For the text-containing cell, return its midpoint in [X, Y] coordinate format. 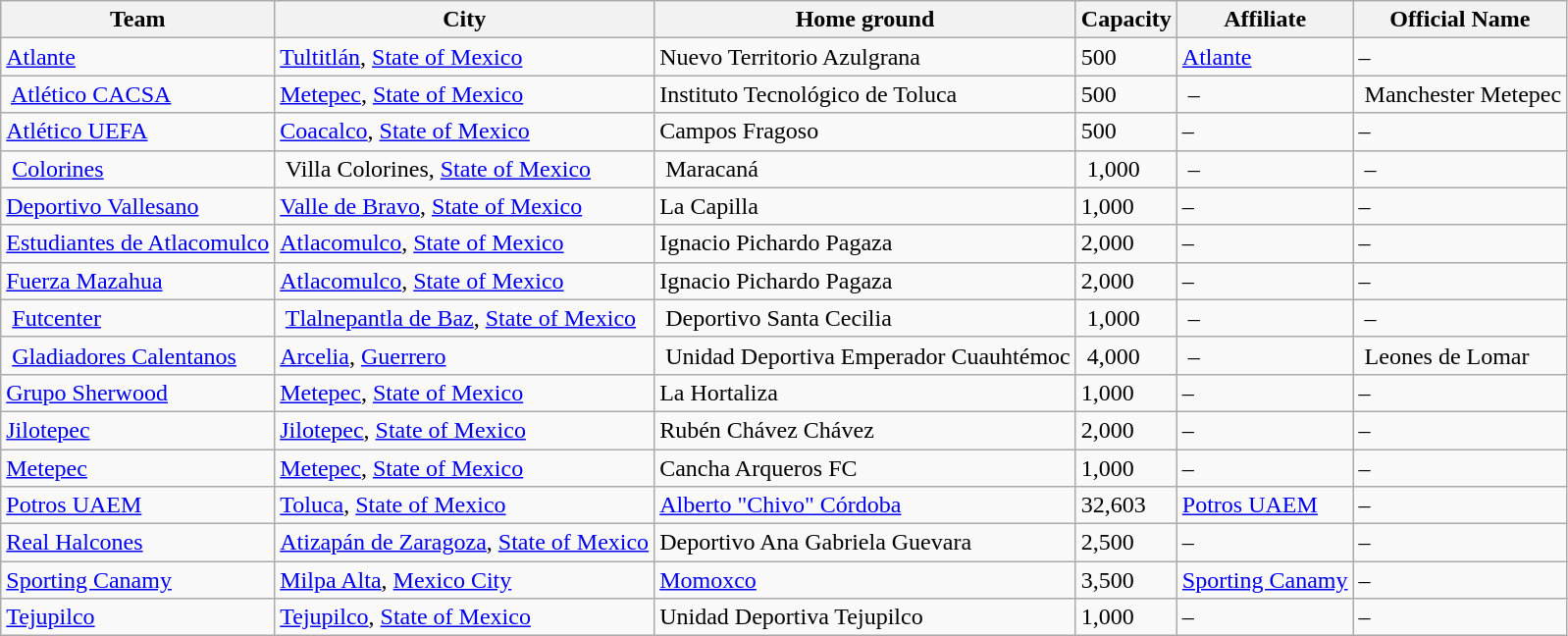
Estudiantes de Atlacomulco [137, 243]
Team [137, 20]
Jilotepec, State of Mexico [465, 430]
Real Halcones [137, 543]
Villa Colorines, State of Mexico [465, 169]
Leones de Lomar [1460, 355]
Atizapán de Zaragoza, State of Mexico [465, 543]
Affiliate [1265, 20]
Campos Fragoso [865, 132]
La Hortaliza [865, 393]
Fuerza Mazahua [137, 281]
Nuevo Territorio Azulgrana [865, 57]
Tultitlán, State of Mexico [465, 57]
Deportivo Ana Gabriela Guevara [865, 543]
Metepec [137, 468]
Milpa Alta, Mexico City [465, 580]
La Capilla [865, 206]
Capacity [1126, 20]
Tejupilco, State of Mexico [465, 617]
Official Name [1460, 20]
Instituto Tecnológico de Toluca [865, 94]
Momoxco [865, 580]
Deportivo Vallesano [137, 206]
Tlalnepantla de Baz, State of Mexico [465, 318]
Manchester Metepec [1460, 94]
Futcenter [137, 318]
Valle de Bravo, State of Mexico [465, 206]
Home ground [865, 20]
Coacalco, State of Mexico [465, 132]
Gladiadores Calentanos [137, 355]
Grupo Sherwood [137, 393]
Atlético UEFA [137, 132]
3,500 [1126, 580]
Rubén Chávez Chávez [865, 430]
Unidad Deportiva Tejupilco [865, 617]
Toluca, State of Mexico [465, 505]
Maracaná [865, 169]
Colorines [137, 169]
Cancha Arqueros FC [865, 468]
Alberto "Chivo" Córdoba [865, 505]
City [465, 20]
Jilotepec [137, 430]
2,500 [1126, 543]
32,603 [1126, 505]
Deportivo Santa Cecilia [865, 318]
Arcelia, Guerrero [465, 355]
Tejupilco [137, 617]
4,000 [1126, 355]
Atlético CACSA [137, 94]
Unidad Deportiva Emperador Cuauhtémoc [865, 355]
